Capture the cell that displays the provided text and extract its (X, Y) central coordinate. 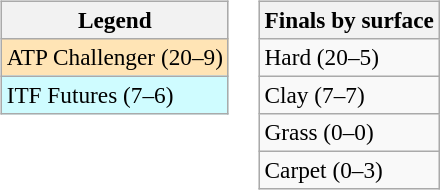
ATP Challenger (20–9) (114, 57)
ITF Futures (7–6) (114, 95)
Hard (20–5) (349, 57)
Legend (114, 20)
Grass (0–0) (349, 133)
Finals by surface (349, 20)
Clay (7–7) (349, 95)
Carpet (0–3) (349, 171)
